Return [X, Y] of the center of cell containing provided text 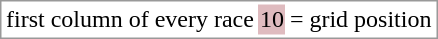
= grid position [360, 19]
10 [272, 19]
first column of every race [130, 19]
